Extract the (X, Y) coordinate from the center of the cell holding the provided text.  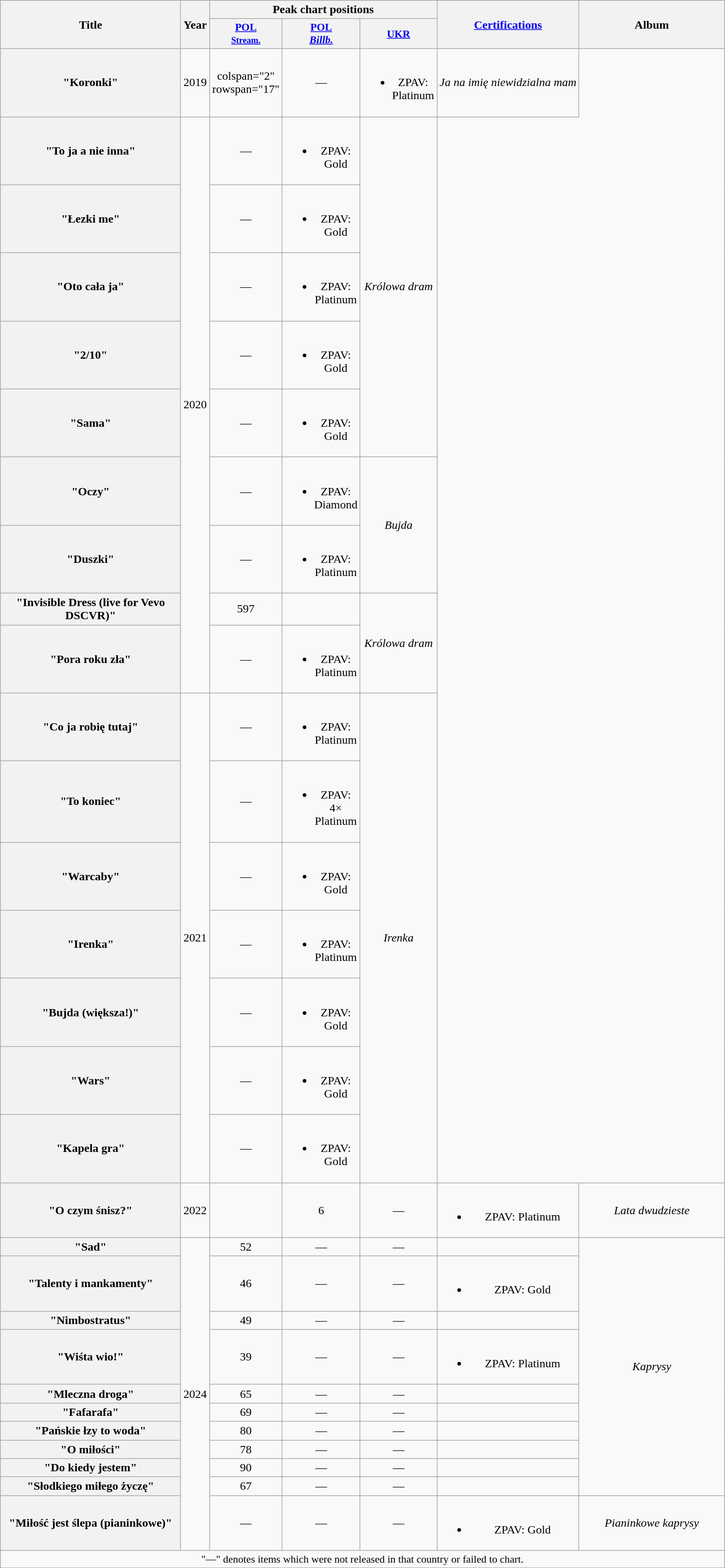
"Oto cała ja" (90, 287)
"Nimbostratus" (90, 1320)
46 (246, 1283)
Lata dwudzieste (652, 1210)
"Do kiedy jestem" (90, 1468)
"Pora roku zła" (90, 659)
"Bujda (większa!)" (90, 1012)
2019 (195, 83)
49 (246, 1320)
"Irenka" (90, 944)
90 (246, 1468)
"Co ja robię tutaj" (90, 727)
"Łezki me" (90, 219)
2020 (195, 405)
"Oczy" (90, 491)
Bujda (399, 525)
2022 (195, 1210)
78 (246, 1449)
"Koronki" (90, 83)
Ja na imię niewidzialna mam (508, 83)
"—" denotes items which were not released in that country or failed to chart. (363, 1559)
39 (246, 1357)
"Pańskie łzy to woda" (90, 1430)
"Warcaby" (90, 876)
"Sad" (90, 1247)
"Invisible Dress (live for Vevo DSCVR)" (90, 609)
2021 (195, 938)
2024 (195, 1394)
ZPAV: Diamond (321, 491)
597 (246, 609)
67 (246, 1486)
"Sama" (90, 423)
"Miłość jest ślepa (pianinkowe)" (90, 1523)
"Talenty i mankamenty" (90, 1283)
52 (246, 1247)
"Duszki" (90, 559)
"Słodkiego miłego życzę" (90, 1486)
Kaprysy (652, 1367)
Album (652, 24)
69 (246, 1412)
"Fafarafa" (90, 1412)
"O miłości" (90, 1449)
"2/10" (90, 355)
"Mleczna droga" (90, 1394)
"Wars" (90, 1080)
Certifications (508, 24)
65 (246, 1394)
POLBillb. (321, 34)
ZPAV: 4× Platinum (321, 802)
Irenka (399, 938)
Peak chart positions (323, 10)
POLStream. (246, 34)
"O czym śnisz?" (90, 1210)
"To koniec" (90, 802)
"Wiśta wio!" (90, 1357)
Year (195, 24)
colspan="2" rowspan="17" (246, 83)
Title (90, 24)
UKR (399, 34)
6 (321, 1210)
80 (246, 1430)
"Kapela gra" (90, 1149)
Pianinkowe kaprysy (652, 1523)
"To ja a nie inna" (90, 151)
